Identify which cell holds the provided text, then report its (x, y) central coordinate. 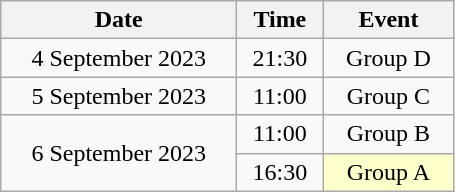
4 September 2023 (119, 58)
16:30 (280, 172)
Group D (388, 58)
Time (280, 20)
Group A (388, 172)
Group C (388, 96)
Group B (388, 134)
6 September 2023 (119, 153)
Event (388, 20)
5 September 2023 (119, 96)
Date (119, 20)
21:30 (280, 58)
